Provide the [x, y] coordinate of the cell's center where the given text is located.  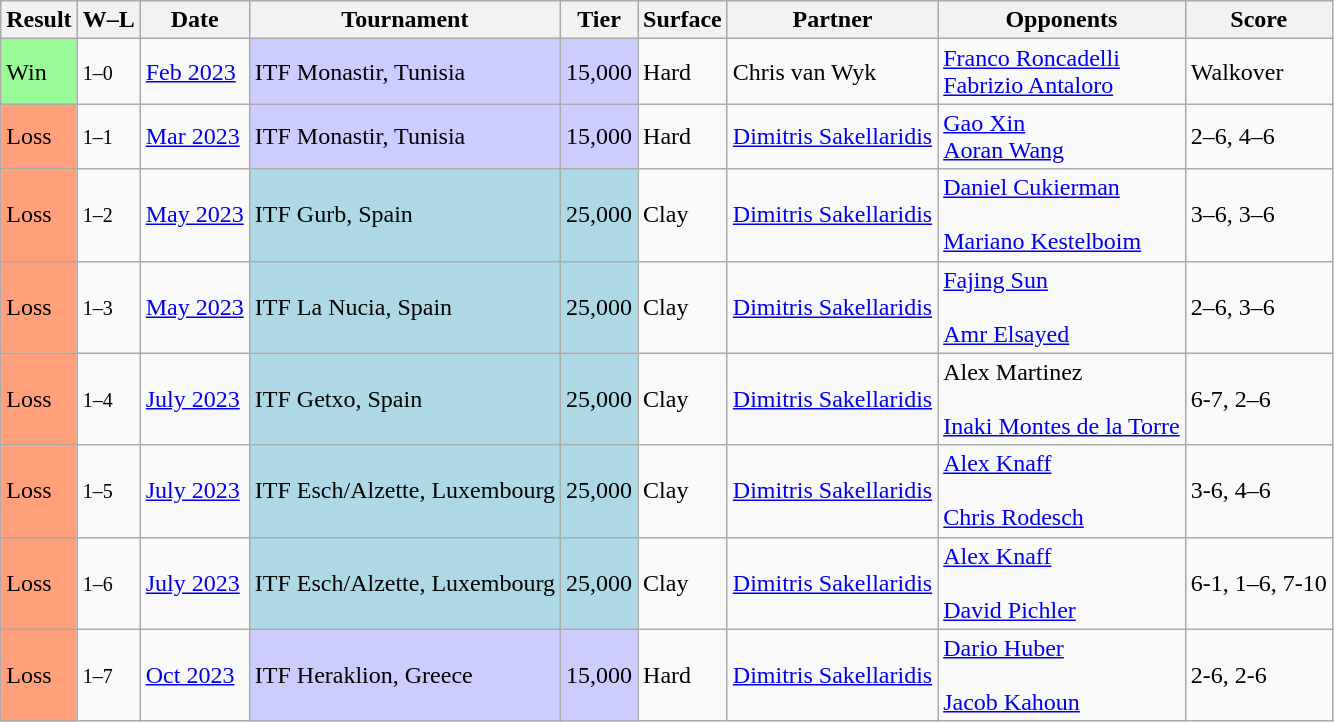
1–2 [108, 215]
Franco Roncadelli Fabrizio Antaloro [1062, 72]
3-6, 4–6 [1258, 491]
Oct 2023 [194, 675]
1–0 [108, 72]
Partner [832, 20]
Tournament [404, 20]
1–4 [108, 399]
2–6, 4–6 [1258, 136]
6-7, 2–6 [1258, 399]
Chris van Wyk [832, 72]
ITF Gurb, Spain [404, 215]
Daniel Cukierman Mariano Kestelboim [1062, 215]
Walkover [1258, 72]
3–6, 3–6 [1258, 215]
Opponents [1062, 20]
1–5 [108, 491]
ITF La Nucia, Spain [404, 307]
1–7 [108, 675]
Feb 2023 [194, 72]
2-6, 2-6 [1258, 675]
W–L [108, 20]
Gao Xin Aoran Wang [1062, 136]
Alex Knaff David Pichler [1062, 583]
1–6 [108, 583]
Mar 2023 [194, 136]
Surface [683, 20]
Alex Knaff Chris Rodesch [1062, 491]
ITF Heraklion, Greece [404, 675]
ITF Getxo, Spain [404, 399]
Tier [600, 20]
6-1, 1–6, 7-10 [1258, 583]
Alex Martinez Inaki Montes de la Torre [1062, 399]
Fajing Sun Amr Elsayed [1062, 307]
2–6, 3–6 [1258, 307]
Dario Huber Jacob Kahoun [1062, 675]
1–1 [108, 136]
Date [194, 20]
Score [1258, 20]
1–3 [108, 307]
Win [39, 72]
Result [39, 20]
